Determine the [x, y] coordinate at the center of the cell enclosing the given text.  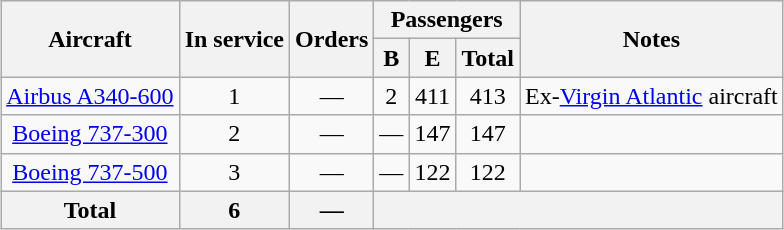
3 [234, 172]
B [392, 58]
Boeing 737-500 [90, 172]
411 [432, 96]
1 [234, 96]
Ex-Virgin Atlantic aircraft [652, 96]
413 [488, 96]
Aircraft [90, 39]
Orders [331, 39]
Passengers [447, 20]
Airbus A340-600 [90, 96]
Boeing 737-300 [90, 134]
E [432, 58]
Notes [652, 39]
6 [234, 210]
In service [234, 39]
